Find where the given text appears and provide that cell's center as [X, Y] coordinate. 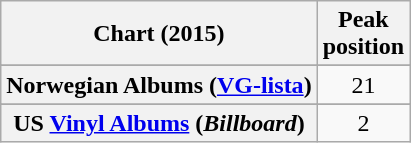
2 [363, 123]
Chart (2015) [159, 34]
Peakposition [363, 34]
Norwegian Albums (VG-lista) [159, 85]
21 [363, 85]
US Vinyl Albums (Billboard) [159, 123]
